From the cell containing the given text, extract its center point as (x, y) coordinate. 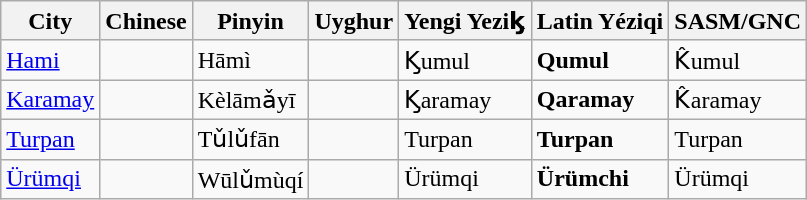
Qaramay (600, 100)
Tǔlǔfān (250, 139)
Wūlǔmùqí (250, 179)
K̡aramay (466, 100)
Karamay (50, 100)
K̂umul (738, 60)
Ürümchi (600, 179)
Latin Yéziqi (600, 21)
Hami (50, 60)
Pinyin (250, 21)
Qumul (600, 60)
Chinese (146, 21)
Kèlāmǎyī (250, 100)
K̡umul (466, 60)
City (50, 21)
Yengi Yezik̡ (466, 21)
Uyghur (354, 21)
Hāmì (250, 60)
SASM/GNC (738, 21)
K̂aramay (738, 100)
